Scan for the cell matching the given text and deliver its [X, Y] coordinate at center. 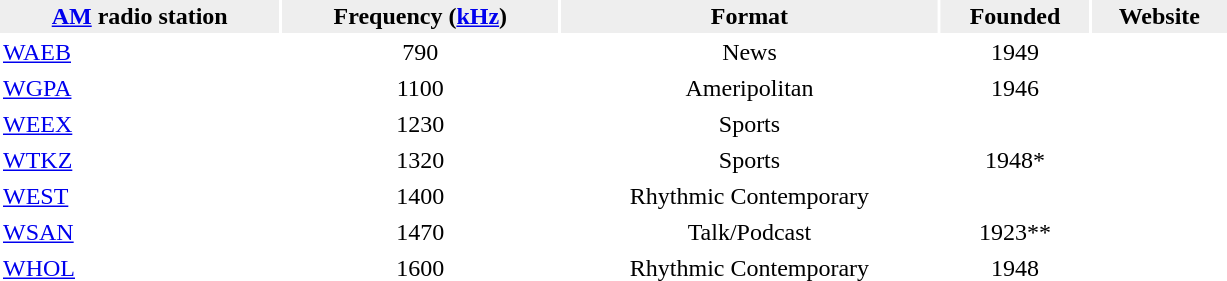
1948* [1015, 160]
Ameripolitan [750, 88]
1923** [1015, 232]
Format [750, 16]
WAEB [140, 52]
1949 [1015, 52]
1230 [420, 124]
WGPA [140, 88]
AM radio station [140, 16]
1100 [420, 88]
News [750, 52]
1400 [420, 196]
1946 [1015, 88]
1470 [420, 232]
Website [1159, 16]
790 [420, 52]
Talk/Podcast [750, 232]
WEEX [140, 124]
Founded [1015, 16]
WEST [140, 196]
WTKZ [140, 160]
WSAN [140, 232]
Rhythmic Contemporary [750, 196]
Frequency (kHz) [420, 16]
1320 [420, 160]
